Return (X, Y) of the center of cell containing provided text 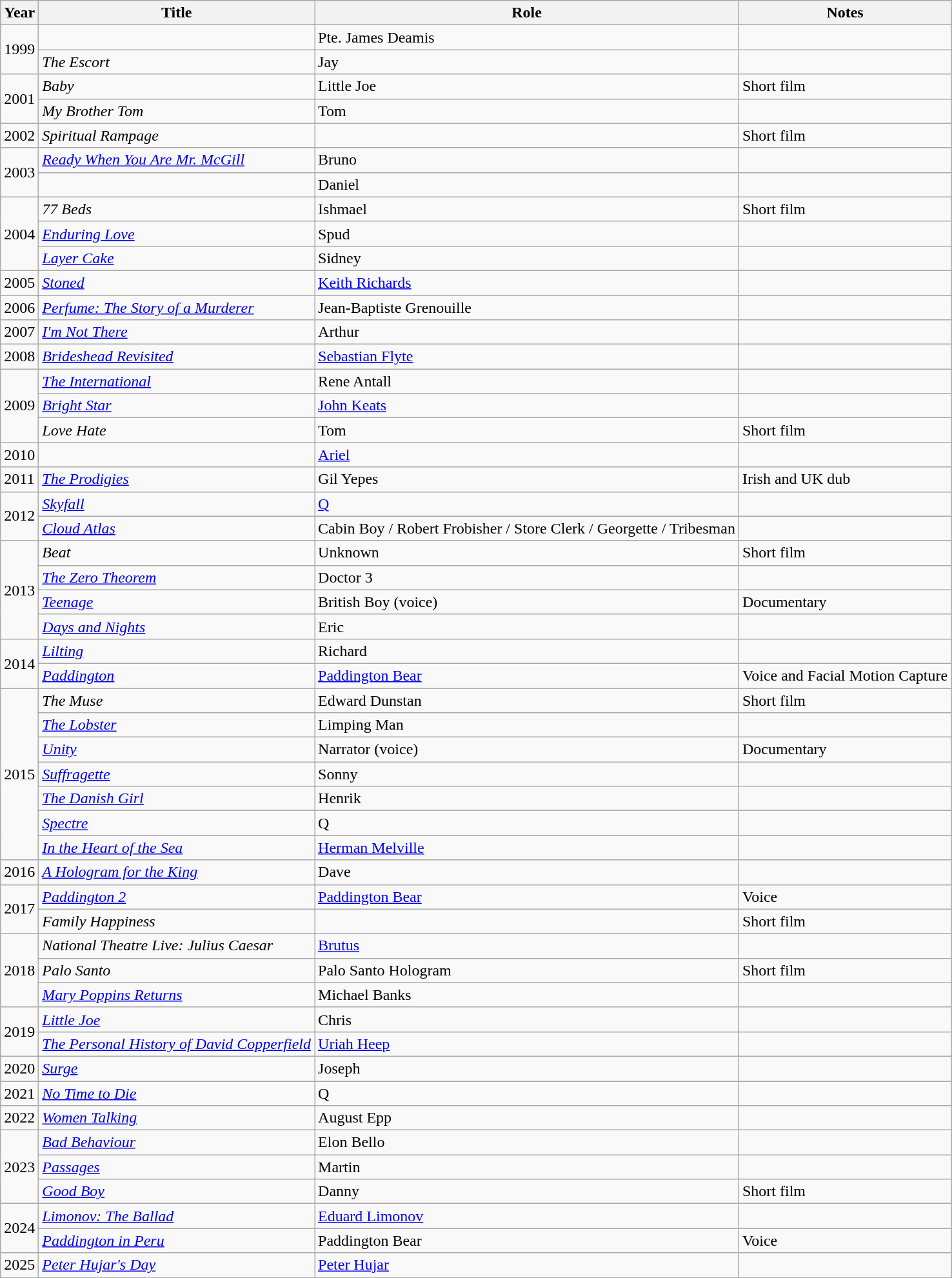
The Escort (177, 62)
Joseph (527, 1068)
Eric (527, 626)
Ready When You Are Mr. McGill (177, 160)
2021 (19, 1093)
Stoned (177, 283)
Bright Star (177, 406)
Pte. James Deamis (527, 37)
2016 (19, 872)
Ishmael (527, 209)
John Keats (527, 406)
Title (177, 13)
Rene Antall (527, 381)
Peter Hujar (527, 1265)
Brideshead Revisited (177, 357)
1999 (19, 50)
2023 (19, 1167)
Jay (527, 62)
Layer Cake (177, 258)
Cabin Boy / Robert Frobisher / Store Clerk / Georgette / Tribesman (527, 528)
Limonov: The Ballad (177, 1216)
Chris (527, 1019)
2006 (19, 308)
2009 (19, 406)
Lilting (177, 651)
Keith Richards (527, 283)
Baby (177, 86)
2022 (19, 1118)
2011 (19, 479)
2018 (19, 970)
The Danish Girl (177, 799)
Danny (527, 1192)
Skyfall (177, 504)
Sebastian Flyte (527, 357)
2015 (19, 774)
Days and Nights (177, 626)
The International (177, 381)
2005 (19, 283)
Edward Dunstan (527, 700)
Daniel (527, 185)
Enduring Love (177, 234)
Perfume: The Story of a Murderer (177, 308)
The Personal History of David Copperfield (177, 1044)
A Hologram for the King (177, 872)
Herman Melville (527, 848)
Spectre (177, 823)
Mary Poppins Returns (177, 995)
In the Heart of the Sea (177, 848)
2001 (19, 99)
Spud (527, 234)
Teenage (177, 602)
No Time to Die (177, 1093)
Women Talking (177, 1118)
2017 (19, 909)
Voice and Facial Motion Capture (845, 675)
Limping Man (527, 725)
Good Boy (177, 1192)
2012 (19, 516)
National Theatre Live: Julius Caesar (177, 946)
Family Happiness (177, 921)
77 Beds (177, 209)
2013 (19, 590)
Peter Hujar's Day (177, 1265)
Gil Yepes (527, 479)
August Epp (527, 1118)
Ariel (527, 455)
Suffragette (177, 774)
Doctor 3 (527, 577)
2010 (19, 455)
Brutus (527, 946)
The Zero Theorem (177, 577)
Narrator (voice) (527, 750)
Michael Banks (527, 995)
2024 (19, 1228)
Paddington in Peru (177, 1241)
2020 (19, 1068)
I'm Not There (177, 332)
The Lobster (177, 725)
Year (19, 13)
Palo Santo Hologram (527, 970)
2002 (19, 135)
2014 (19, 663)
Paddington (177, 675)
2008 (19, 357)
Love Hate (177, 430)
The Muse (177, 700)
Unity (177, 750)
Irish and UK dub (845, 479)
Bruno (527, 160)
Dave (527, 872)
Bad Behaviour (177, 1143)
Elon Bello (527, 1143)
Jean-Baptiste Grenouille (527, 308)
Cloud Atlas (177, 528)
Henrik (527, 799)
Richard (527, 651)
Uriah Heep (527, 1044)
Role (527, 13)
My Brother Tom (177, 111)
Sonny (527, 774)
2003 (19, 172)
Paddington 2 (177, 897)
Passages (177, 1167)
Unknown (527, 553)
Sidney (527, 258)
Spiritual Rampage (177, 135)
The Prodigies (177, 479)
Beat (177, 553)
Palo Santo (177, 970)
Eduard Limonov (527, 1216)
British Boy (voice) (527, 602)
Surge (177, 1068)
Notes (845, 13)
2007 (19, 332)
Martin (527, 1167)
2025 (19, 1265)
2019 (19, 1032)
Arthur (527, 332)
2004 (19, 234)
